Locate the cell with the specified text and output its (X, Y) center coordinate. 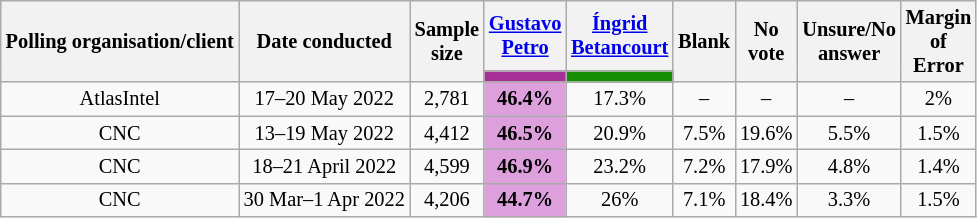
7.1% (704, 200)
46.4% (525, 99)
44.7% (525, 200)
Margin of Error (938, 41)
Polling organisation/client (120, 41)
Íngrid Betancourt (620, 35)
4,599 (447, 166)
2% (938, 99)
7.2% (704, 166)
No vote (766, 41)
3.3% (848, 200)
5.5% (848, 133)
17.9% (766, 166)
4.8% (848, 166)
2,781 (447, 99)
46.9% (525, 166)
Gustavo Petro (525, 35)
18.4% (766, 200)
26% (620, 200)
23.2% (620, 166)
4,412 (447, 133)
20.9% (620, 133)
4,206 (447, 200)
30 Mar–1 Apr 2022 (324, 200)
AtlasIntel (120, 99)
Blank (704, 41)
7.5% (704, 133)
Samplesize (447, 41)
17–20 May 2022 (324, 99)
17.3% (620, 99)
Date conducted (324, 41)
46.5% (525, 133)
19.6% (766, 133)
1.4% (938, 166)
13–19 May 2022 (324, 133)
Unsure/No answer (848, 41)
18–21 April 2022 (324, 166)
